Scan for the cell matching the given text and deliver its [X, Y] coordinate at center. 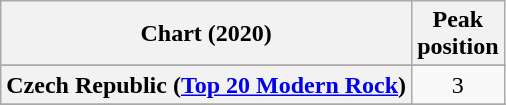
Chart (2020) [206, 34]
Czech Republic (Top 20 Modern Rock) [206, 85]
Peak position [458, 34]
3 [458, 85]
